Search for the cell housing the specified text and yield its [x, y] center coordinate. 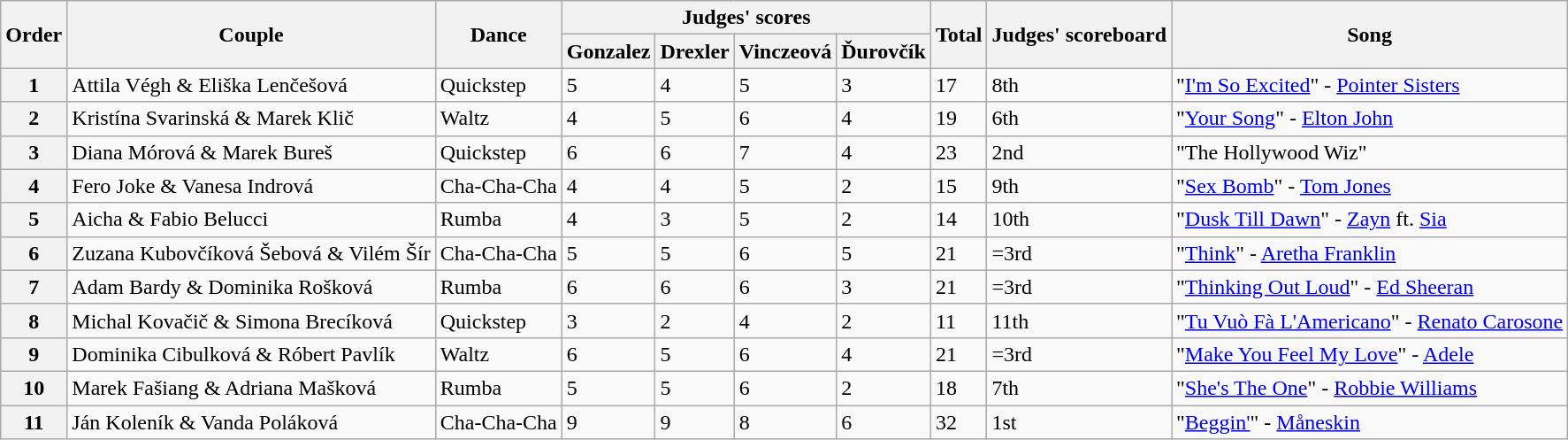
18 [959, 388]
10th [1079, 220]
Drexler [695, 51]
Dance [499, 35]
6th [1079, 119]
"Beggin'" - Måneskin [1370, 422]
Ján Koleník & Vanda Poláková [251, 422]
Marek Fašiang & Adriana Mašková [251, 388]
Judges' scores [746, 18]
1 [34, 85]
Zuzana Kubovčíková Šebová & Vilém Šír [251, 253]
"Sex Bomb" - Tom Jones [1370, 186]
2nd [1079, 152]
19 [959, 119]
"Thinking Out Loud" - Ed Sheeran [1370, 287]
Ďurovčík [884, 51]
10 [34, 388]
15 [959, 186]
"The Hollywood Wiz" [1370, 152]
Aicha & Fabio Belucci [251, 220]
9th [1079, 186]
8th [1079, 85]
"I'm So Excited" - Pointer Sisters [1370, 85]
1st [1079, 422]
Order [34, 35]
"Make You Feel My Love" - Adele [1370, 354]
14 [959, 220]
Michal Kovačič & Simona Brecíková [251, 320]
Total [959, 35]
Gonzalez [608, 51]
11th [1079, 320]
7th [1079, 388]
Adam Bardy & Dominika Rošková [251, 287]
"Think" - Aretha Franklin [1370, 253]
17 [959, 85]
Dominika Cibulková & Róbert Pavlík [251, 354]
"Dusk Till Dawn" - Zayn ft. Sia [1370, 220]
"She's The One" - Robbie Williams [1370, 388]
Attila Végh & Eliška Lenčešová [251, 85]
Couple [251, 35]
Judges' scoreboard [1079, 35]
23 [959, 152]
Vinczeová [785, 51]
"Your Song" - Elton John [1370, 119]
Fero Joke & Vanesa Indrová [251, 186]
Song [1370, 35]
"Tu Vuò Fà L'Americano" - Renato Carosone [1370, 320]
Diana Mórová & Marek Bureš [251, 152]
32 [959, 422]
Kristína Svarinská & Marek Klič [251, 119]
